Detect which cell encompasses the target text, then output its (x, y) center coordinate. 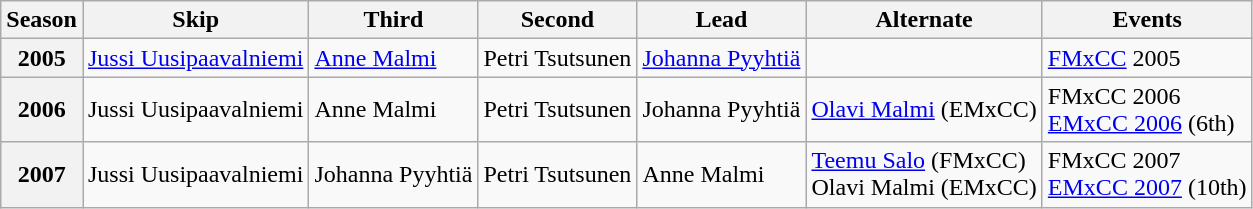
Lead (722, 20)
2006 (42, 110)
Second (558, 20)
FMxCC 2005 (1147, 58)
FMxCC 2006 EMxCC 2006 (6th) (1147, 110)
Third (394, 20)
2007 (42, 174)
Alternate (924, 20)
Skip (195, 20)
Teemu Salo (FMxCC)Olavi Malmi (EMxCC) (924, 174)
Season (42, 20)
Events (1147, 20)
Olavi Malmi (EMxCC) (924, 110)
2005 (42, 58)
FMxCC 2007 EMxCC 2007 (10th) (1147, 174)
